Capture the cell that displays the provided text and extract its [X, Y] central coordinate. 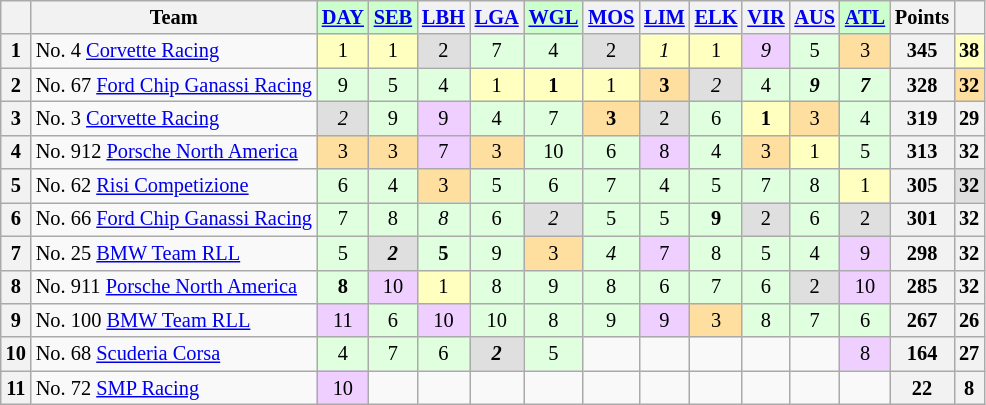
345 [922, 51]
VIR [766, 17]
ELK [716, 17]
298 [922, 253]
No. 25 BMW Team RLL [174, 253]
No. 72 SMP Racing [174, 388]
MOS [611, 17]
LIM [664, 17]
LGA [497, 17]
No. 3 Corvette Racing [174, 118]
38 [969, 51]
285 [922, 287]
26 [969, 320]
No. 912 Porsche North America [174, 152]
319 [922, 118]
AUS [814, 17]
267 [922, 320]
313 [922, 152]
WGL [554, 17]
No. 4 Corvette Racing [174, 51]
No. 911 Porsche North America [174, 287]
328 [922, 85]
No. 100 BMW Team RLL [174, 320]
164 [922, 354]
DAY [343, 17]
27 [969, 354]
No. 67 Ford Chip Ganassi Racing [174, 85]
Team [174, 17]
No. 66 Ford Chip Ganassi Racing [174, 219]
29 [969, 118]
305 [922, 186]
ATL [865, 17]
22 [922, 388]
No. 68 Scuderia Corsa [174, 354]
301 [922, 219]
SEB [393, 17]
Points [922, 17]
LBH [444, 17]
No. 62 Risi Competizione [174, 186]
